Detect which cell encompasses the target text, then output its (x, y) center coordinate. 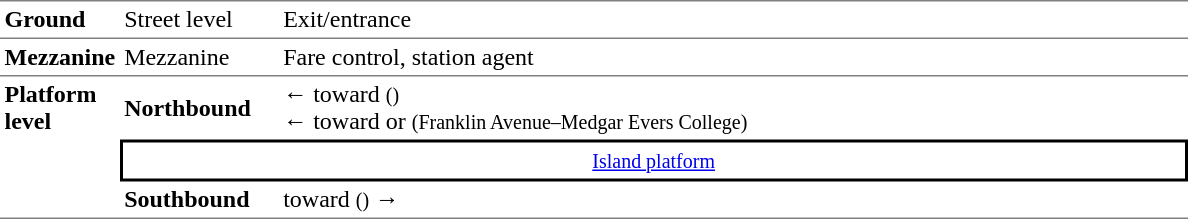
← toward ()← toward or (Franklin Avenue–Medgar Evers College) (734, 107)
Street level (200, 19)
Island platform (654, 161)
Platform level (60, 147)
Northbound (200, 107)
Exit/entrance (734, 19)
Fare control, station agent (734, 57)
Ground (60, 19)
